Output the (x, y) coordinate of the center of the cell containing the given text.  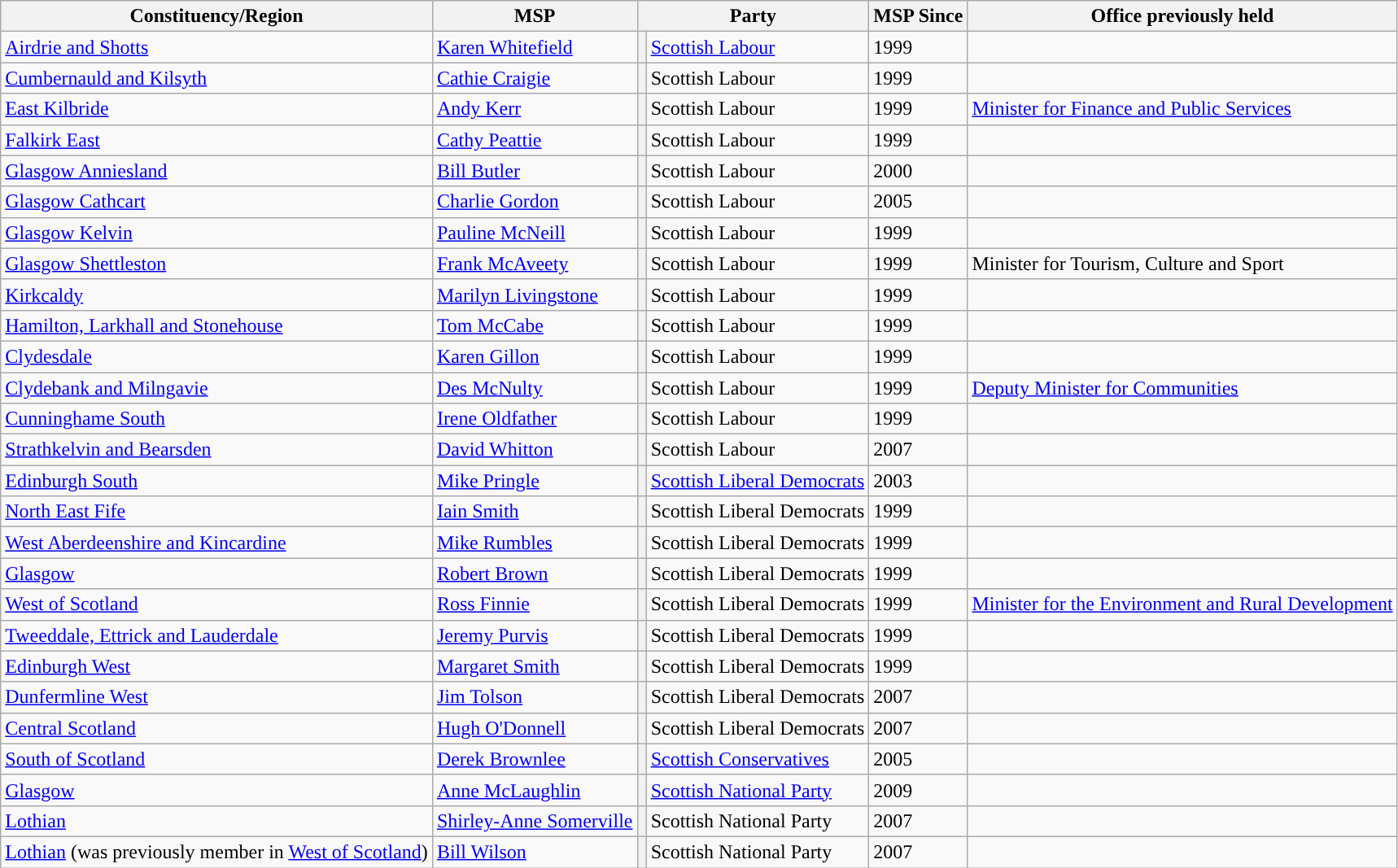
Mike Rumbles (535, 543)
Strathkelvin and Bearsden (216, 450)
Office previously held (1182, 16)
Margaret Smith (535, 666)
West of Scotland (216, 604)
Jeremy Purvis (535, 635)
East Kilbride (216, 109)
Airdrie and Shotts (216, 47)
Des McNulty (535, 388)
Irene Oldfather (535, 419)
Ross Finnie (535, 604)
Falkirk East (216, 140)
Mike Pringle (535, 481)
Tweeddale, Ettrick and Lauderdale (216, 635)
David Whitton (535, 450)
Anne McLaughlin (535, 790)
Hugh O'Donnell (535, 728)
Tom McCabe (535, 325)
Frank McAveety (535, 264)
MSP (535, 16)
Minister for Tourism, Culture and Sport (1182, 264)
Iain Smith (535, 512)
Andy Kerr (535, 109)
Edinburgh South (216, 481)
Bill Butler (535, 171)
MSP Since (918, 16)
Shirley-Anne Somerville (535, 821)
2009 (918, 790)
Cathie Craigie (535, 78)
Constituency/Region (216, 16)
Karen Whitefield (535, 47)
Clydesdale (216, 356)
Hamilton, Larkhall and Stonehouse (216, 325)
Party (754, 16)
2003 (918, 481)
Cathy Peattie (535, 140)
South of Scotland (216, 759)
Cunninghame South (216, 419)
Central Scotland (216, 728)
Dunfermline West (216, 697)
Glasgow Cathcart (216, 202)
Glasgow Shettleston (216, 264)
Glasgow Anniesland (216, 171)
Glasgow Kelvin (216, 233)
Marilyn Livingstone (535, 294)
Kirkcaldy (216, 294)
Jim Tolson (535, 697)
North East Fife (216, 512)
Edinburgh West (216, 666)
Bill Wilson (535, 852)
Derek Brownlee (535, 759)
Scottish Conservatives (758, 759)
Cumbernauld and Kilsyth (216, 78)
Clydebank and Milngavie (216, 388)
Minister for the Environment and Rural Development (1182, 604)
Charlie Gordon (535, 202)
Pauline McNeill (535, 233)
Minister for Finance and Public Services (1182, 109)
2000 (918, 171)
West Aberdeenshire and Kincardine (216, 543)
Robert Brown (535, 574)
Lothian (216, 821)
Lothian (was previously member in West of Scotland) (216, 852)
Deputy Minister for Communities (1182, 388)
Karen Gillon (535, 356)
